Pinpoint the cell where the given text exists, returning its [X, Y] midpoint coordinate. 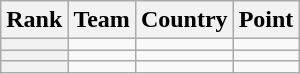
Country [184, 20]
Rank [34, 20]
Team [102, 20]
Point [266, 20]
